Locate the cell with the specified text and output its (x, y) center coordinate. 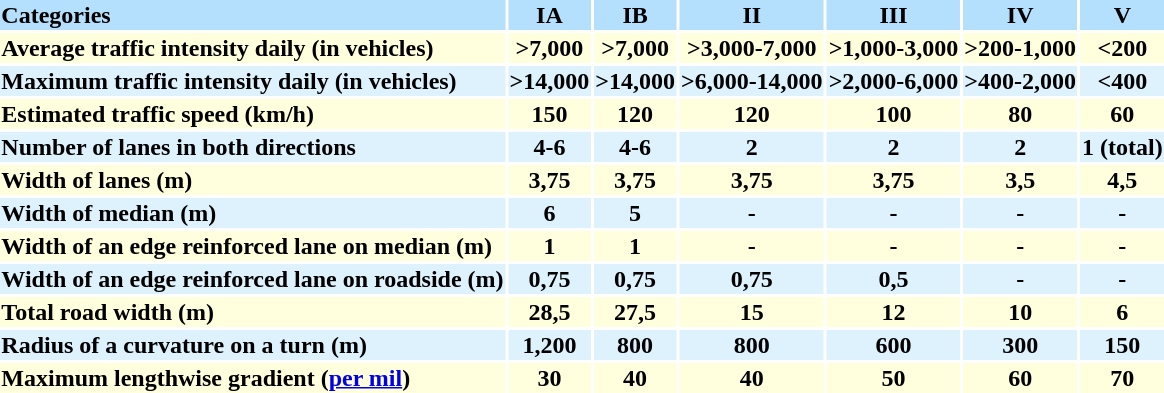
600 (894, 345)
<200 (1122, 48)
Number of lanes in both directions (252, 147)
12 (894, 312)
Total road width (m) (252, 312)
Estimated traffic speed (km/h) (252, 114)
Maximum traffic intensity daily (in vehicles) (252, 81)
>3,000-7,000 (752, 48)
28,5 (550, 312)
0,5 (894, 279)
50 (894, 378)
>200-1,000 (1020, 48)
10 (1020, 312)
Categories (252, 15)
>400-2,000 (1020, 81)
>1,000-3,000 (894, 48)
II (752, 15)
III (894, 15)
Radius of a curvature on a turn (m) (252, 345)
>6,000-14,000 (752, 81)
IV (1020, 15)
1 (total) (1122, 147)
80 (1020, 114)
4,5 (1122, 180)
Width of an edge reinforced lane on median (m) (252, 246)
Width of median (m) (252, 213)
3,5 (1020, 180)
15 (752, 312)
1,200 (550, 345)
Average traffic intensity daily (in vehicles) (252, 48)
>2,000-6,000 (894, 81)
Width of an edge reinforced lane on roadside (m) (252, 279)
30 (550, 378)
IB (636, 15)
5 (636, 213)
<400 (1122, 81)
300 (1020, 345)
V (1122, 15)
70 (1122, 378)
Width of lanes (m) (252, 180)
27,5 (636, 312)
IA (550, 15)
100 (894, 114)
Maximum lengthwise gradient (per mil) (252, 378)
